Provide the (x, y) coordinate of the cell's center where the given text is located.  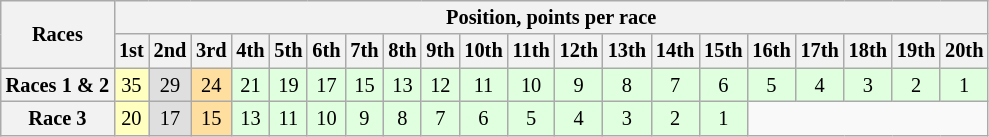
12 (440, 85)
19 (288, 85)
Race 3 (58, 118)
20 (132, 118)
21 (250, 85)
35 (132, 85)
29 (170, 85)
20th (964, 51)
19th (916, 51)
24 (211, 85)
10th (483, 51)
11th (532, 51)
4th (250, 51)
16th (771, 51)
17th (820, 51)
18th (868, 51)
8th (402, 51)
2nd (170, 51)
Races 1 & 2 (58, 85)
7th (364, 51)
Position, points per race (551, 17)
1st (132, 51)
6th (326, 51)
13th (627, 51)
15th (723, 51)
3rd (211, 51)
9th (440, 51)
5th (288, 51)
Races (58, 34)
14th (675, 51)
12th (579, 51)
